Output the [X, Y] coordinate of the center of the cell containing the given text.  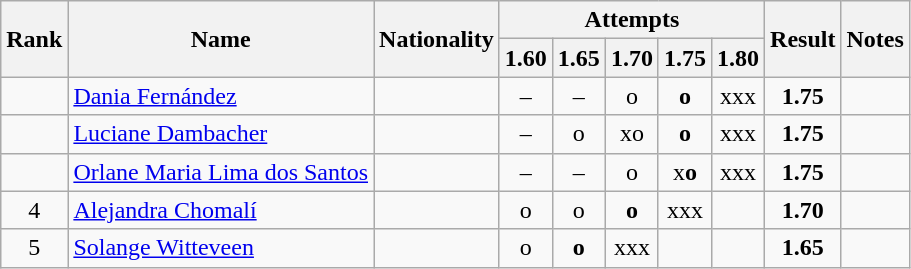
5 [34, 248]
Rank [34, 39]
Attempts [632, 20]
Solange Witteveen [221, 248]
1.80 [738, 58]
Dania Fernández [221, 96]
Notes [875, 39]
Orlane Maria Lima dos Santos [221, 172]
Alejandra Chomalí [221, 210]
4 [34, 210]
Luciane Dambacher [221, 134]
Nationality [437, 39]
Name [221, 39]
Result [803, 39]
1.60 [526, 58]
